Return (x, y) of the center of cell containing provided text 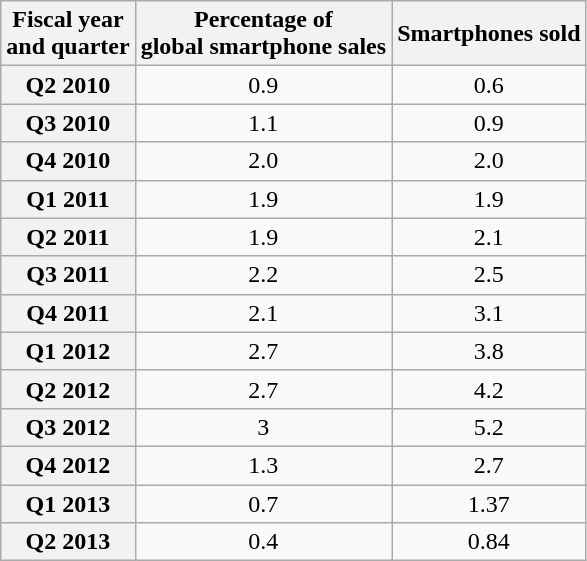
Q1 2011 (68, 199)
Q3 2010 (68, 123)
Q2 2011 (68, 237)
Q1 2012 (68, 351)
Q4 2011 (68, 313)
0.7 (263, 503)
Q3 2012 (68, 427)
Q1 2013 (68, 503)
1.1 (263, 123)
5.2 (489, 427)
Q2 2010 (68, 85)
Q2 2012 (68, 389)
Q3 2011 (68, 275)
Q4 2012 (68, 465)
0.6 (489, 85)
0.4 (263, 542)
1.3 (263, 465)
Fiscal yearand quarter (68, 34)
3.8 (489, 351)
Q4 2010 (68, 161)
Percentage ofglobal smartphone sales (263, 34)
1.37 (489, 503)
2.2 (263, 275)
4.2 (489, 389)
Smartphones sold (489, 34)
Q2 2013 (68, 542)
3 (263, 427)
2.5 (489, 275)
3.1 (489, 313)
0.84 (489, 542)
